Return the (X, Y) coordinate for the center point of the cell that contains the specified text.  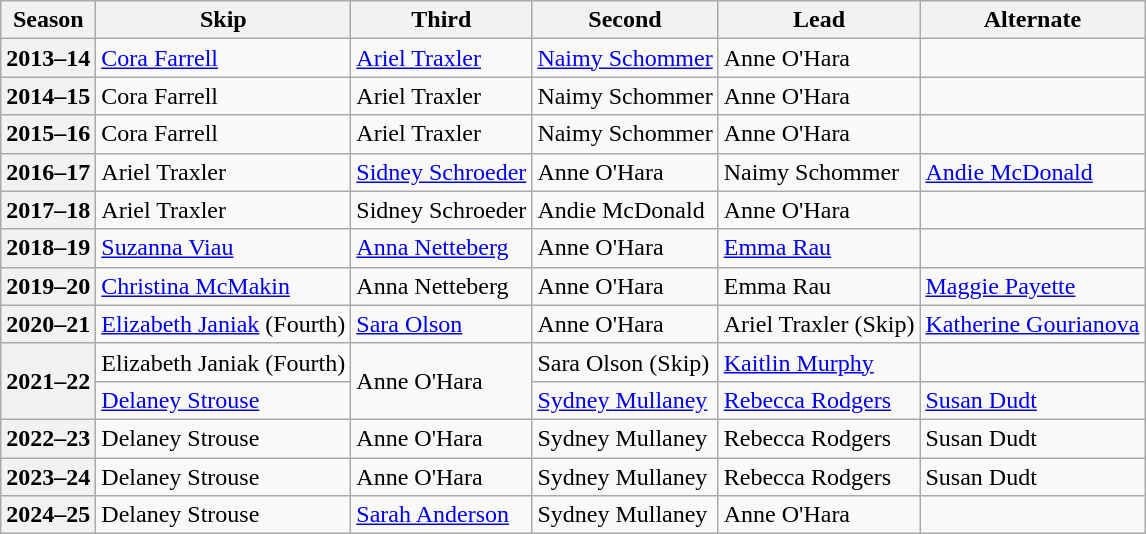
Lead (819, 20)
Suzanna Viau (224, 248)
2020–21 (48, 324)
Katherine Gourianova (1032, 324)
2016–17 (48, 172)
2015–16 (48, 134)
Second (625, 20)
2024–25 (48, 515)
Alternate (1032, 20)
Third (442, 20)
2022–23 (48, 438)
Skip (224, 20)
2014–15 (48, 96)
2021–22 (48, 381)
2013–14 (48, 58)
Sarah Anderson (442, 515)
2017–18 (48, 210)
Season (48, 20)
Maggie Payette (1032, 286)
2019–20 (48, 286)
Ariel Traxler (Skip) (819, 324)
2018–19 (48, 248)
Sara Olson (Skip) (625, 362)
2023–24 (48, 477)
Christina McMakin (224, 286)
Sara Olson (442, 324)
Kaitlin Murphy (819, 362)
